Return the [x, y] coordinate for the center point of the cell that contains the specified text.  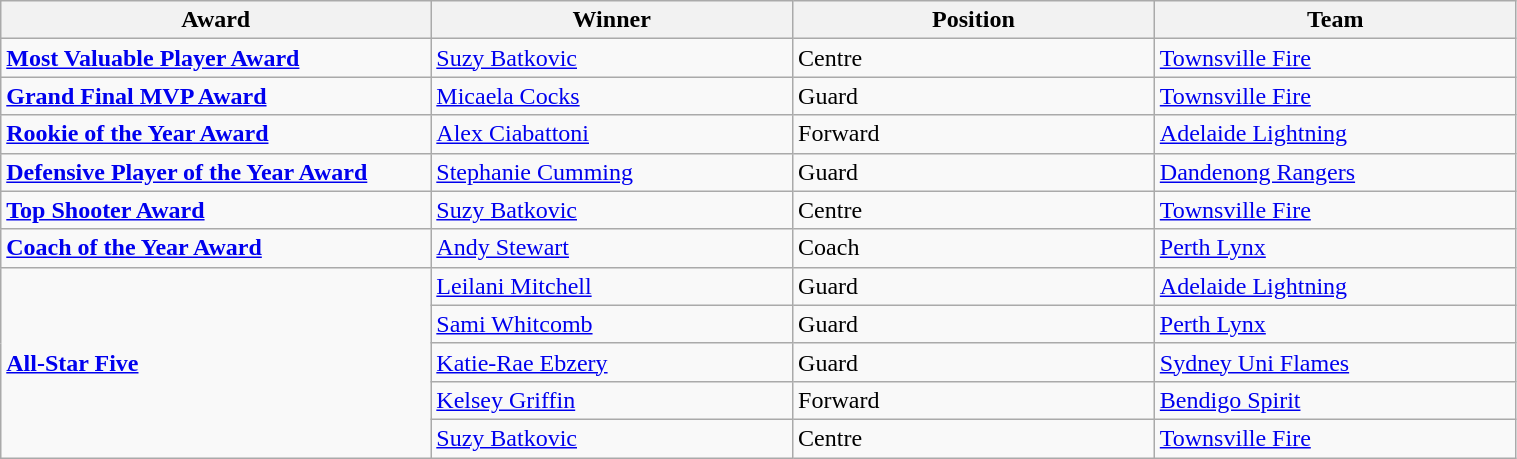
Top Shooter Award [216, 210]
All-Star Five [216, 362]
Defensive Player of the Year Award [216, 172]
Micaela Cocks [612, 96]
Position [974, 20]
Award [216, 20]
Sami Whitcomb [612, 324]
Winner [612, 20]
Bendigo Spirit [1335, 400]
Coach of the Year Award [216, 248]
Rookie of the Year Award [216, 134]
Stephanie Cumming [612, 172]
Sydney Uni Flames [1335, 362]
Alex Ciabattoni [612, 134]
Coach [974, 248]
Most Valuable Player Award [216, 58]
Andy Stewart [612, 248]
Grand Final MVP Award [216, 96]
Dandenong Rangers [1335, 172]
Team [1335, 20]
Leilani Mitchell [612, 286]
Kelsey Griffin [612, 400]
Katie-Rae Ebzery [612, 362]
